Detect which cell encompasses the target text, then output its (x, y) center coordinate. 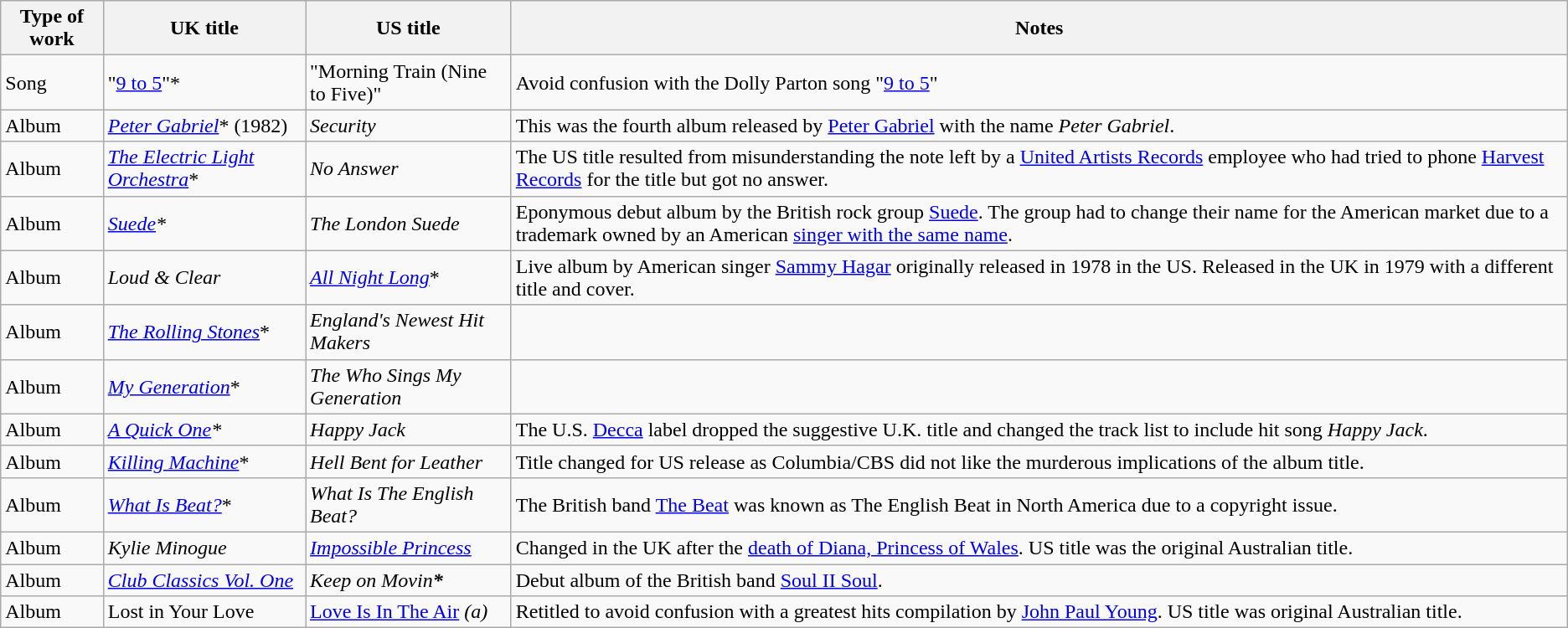
All Night Long* (409, 278)
Song (52, 82)
Security (409, 126)
Suede* (204, 223)
A Quick One* (204, 430)
The Rolling Stones* (204, 332)
Peter Gabriel* (1982) (204, 126)
Happy Jack (409, 430)
Notes (1039, 28)
Love Is In The Air (a) (409, 612)
US title (409, 28)
The U.S. Decca label dropped the suggestive U.K. title and changed the track list to include hit song Happy Jack. (1039, 430)
UK title (204, 28)
Debut album of the British band Soul II Soul. (1039, 580)
The Who Sings My Generation (409, 387)
What Is The English Beat? (409, 504)
Killing Machine* (204, 461)
Title changed for US release as Columbia/CBS did not like the murderous implications of the album title. (1039, 461)
Retitled to avoid confusion with a greatest hits compilation by John Paul Young. US title was original Australian title. (1039, 612)
"9 to 5"* (204, 82)
Live album by American singer Sammy Hagar originally released in 1978 in the US. Released in the UK in 1979 with a different title and cover. (1039, 278)
The Electric Light Orchestra* (204, 169)
Hell Bent for Leather (409, 461)
Loud & Clear (204, 278)
England's Newest Hit Makers (409, 332)
Club Classics Vol. One (204, 580)
No Answer (409, 169)
Keep on Movin* (409, 580)
Kylie Minogue (204, 548)
Avoid confusion with the Dolly Parton song "9 to 5" (1039, 82)
The London Suede (409, 223)
My Generation* (204, 387)
"Morning Train (Nine to Five)" (409, 82)
This was the fourth album released by Peter Gabriel with the name Peter Gabriel. (1039, 126)
Impossible Princess (409, 548)
Changed in the UK after the death of Diana, Princess of Wales. US title was the original Australian title. (1039, 548)
Type of work (52, 28)
Lost in Your Love (204, 612)
What Is Beat?* (204, 504)
The British band The Beat was known as The English Beat in North America due to a copyright issue. (1039, 504)
